Extract the (X, Y) coordinate from the center of the cell holding the provided text.  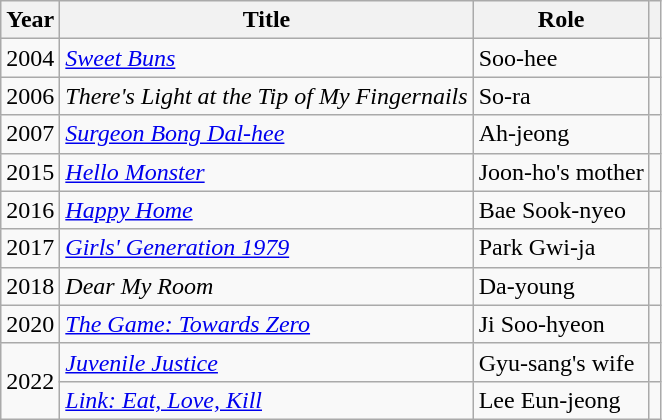
2020 (30, 324)
Juvenile Justice (266, 362)
2017 (30, 248)
Hello Monster (266, 172)
2022 (30, 381)
There's Light at the Tip of My Fingernails (266, 96)
Ji Soo-hyeon (561, 324)
Soo-hee (561, 58)
Bae Sook-nyeo (561, 210)
The Game: Towards Zero (266, 324)
Joon-ho's mother (561, 172)
Sweet Buns (266, 58)
Surgeon Bong Dal-hee (266, 134)
2016 (30, 210)
Link: Eat, Love, Kill (266, 400)
Da-young (561, 286)
Park Gwi-ja (561, 248)
Girls' Generation 1979 (266, 248)
Gyu-sang's wife (561, 362)
Role (561, 20)
So-ra (561, 96)
2004 (30, 58)
2006 (30, 96)
2015 (30, 172)
Title (266, 20)
Happy Home (266, 210)
Lee Eun-jeong (561, 400)
Dear My Room (266, 286)
Year (30, 20)
2007 (30, 134)
2018 (30, 286)
Ah-jeong (561, 134)
